Find where the given text appears and provide that cell's center as [X, Y] coordinate. 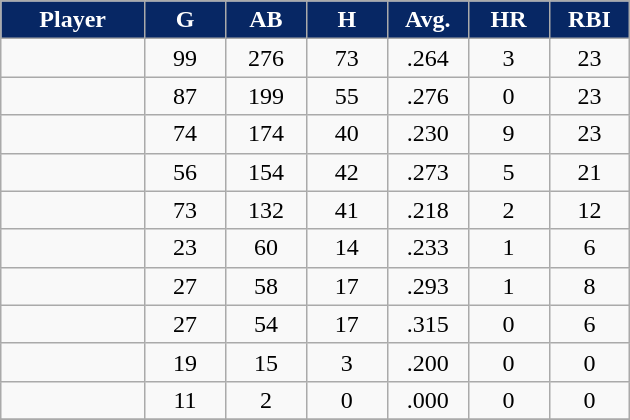
RBI [590, 20]
9 [508, 134]
58 [266, 286]
Player [73, 20]
H [346, 20]
132 [266, 210]
54 [266, 324]
56 [186, 172]
5 [508, 172]
55 [346, 96]
40 [346, 134]
.200 [428, 362]
21 [590, 172]
74 [186, 134]
11 [186, 400]
.264 [428, 58]
199 [266, 96]
.218 [428, 210]
.276 [428, 96]
.273 [428, 172]
.233 [428, 248]
15 [266, 362]
.315 [428, 324]
99 [186, 58]
HR [508, 20]
Avg. [428, 20]
.000 [428, 400]
276 [266, 58]
12 [590, 210]
.293 [428, 286]
60 [266, 248]
G [186, 20]
AB [266, 20]
8 [590, 286]
154 [266, 172]
.230 [428, 134]
14 [346, 248]
41 [346, 210]
19 [186, 362]
174 [266, 134]
42 [346, 172]
87 [186, 96]
